From the cell containing the given text, extract its center point as (X, Y) coordinate. 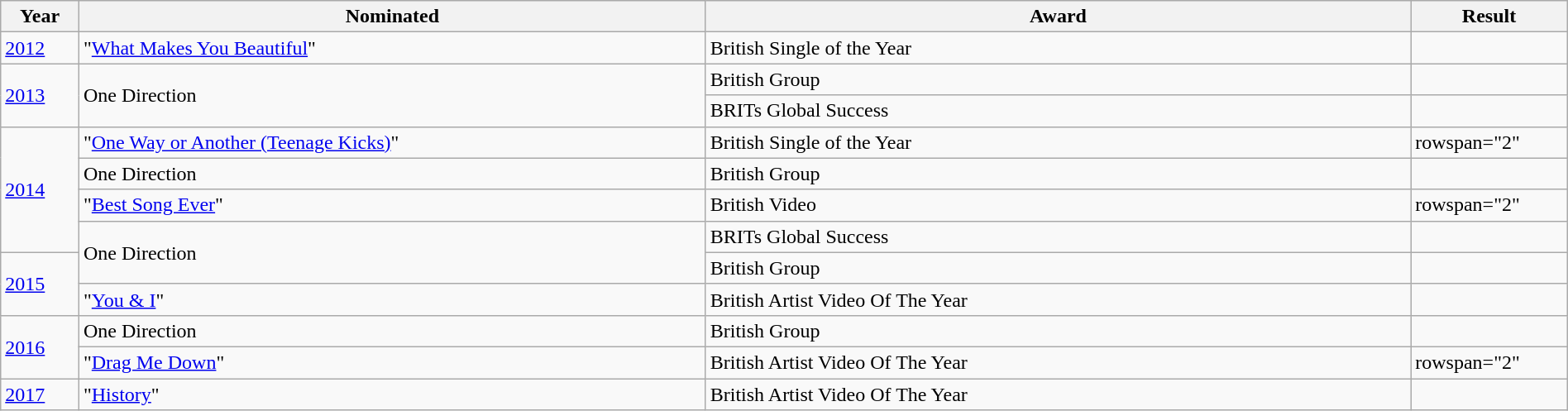
"What Makes You Beautiful" (392, 48)
Result (1489, 17)
"Drag Me Down" (392, 362)
2015 (40, 284)
2017 (40, 394)
2014 (40, 189)
"You & I" (392, 299)
"History" (392, 394)
Year (40, 17)
"One Way or Another (Teenage Kicks)" (392, 142)
Nominated (392, 17)
Award (1059, 17)
2016 (40, 346)
British Video (1059, 205)
2013 (40, 95)
2012 (40, 48)
"Best Song Ever" (392, 205)
